Scan for the cell matching the given text and deliver its (x, y) coordinate at center. 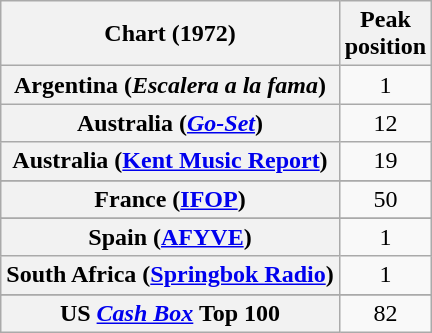
Spain (AFYVE) (170, 237)
50 (385, 199)
Australia (Go-Set) (170, 123)
France (IFOP) (170, 199)
19 (385, 161)
Argentina (Escalera a la fama) (170, 85)
12 (385, 123)
South Africa (Springbok Radio) (170, 275)
Chart (1972) (170, 34)
Australia (Kent Music Report) (170, 161)
US Cash Box Top 100 (170, 313)
82 (385, 313)
Peakposition (385, 34)
